Locate the cell with the specified text and output its [x, y] center coordinate. 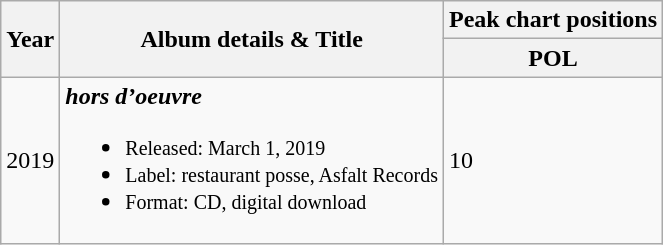
2019 [30, 160]
10 [552, 160]
Year [30, 39]
hors d’oeuvreReleased: March 1, 2019Label: restaurant posse, Asfalt RecordsFormat: CD, digital download [252, 160]
Album details & Title [252, 39]
POL [552, 58]
Peak chart positions [552, 20]
